Capture the cell that displays the provided text and extract its (X, Y) central coordinate. 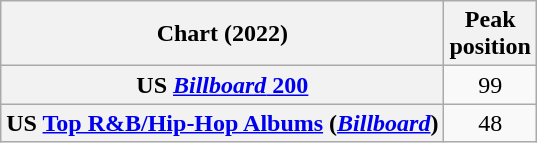
US Top R&B/Hip-Hop Albums (Billboard) (222, 123)
99 (490, 85)
Peakposition (490, 34)
Chart (2022) (222, 34)
US Billboard 200 (222, 85)
48 (490, 123)
